Locate the cell with the specified text and output its (x, y) center coordinate. 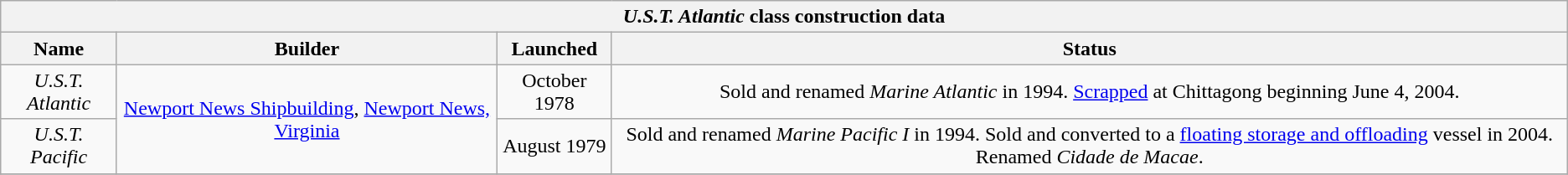
Sold and renamed Marine Atlantic in 1994. Scrapped at Chittagong beginning June 4, 2004. (1089, 92)
Builder (307, 49)
Status (1089, 49)
Newport News Shipbuilding, Newport News, Virginia (307, 119)
October 1978 (554, 92)
Name (59, 49)
U.S.T. Atlantic (59, 92)
Sold and renamed Marine Pacific I in 1994. Sold and converted to a floating storage and offloading vessel in 2004. Renamed Cidade de Macae. (1089, 146)
U.S.T. Pacific (59, 146)
U.S.T. Atlantic class construction data (784, 17)
August 1979 (554, 146)
Launched (554, 49)
